Provide the (x, y) coordinate of the cell's center where the given text is located.  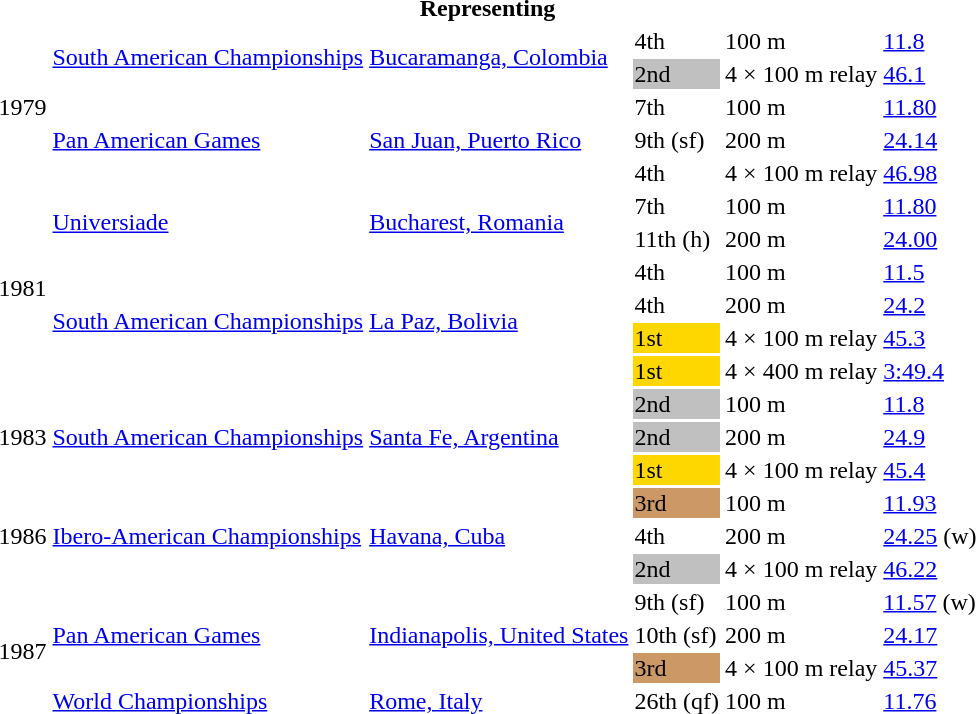
La Paz, Bolivia (499, 322)
San Juan, Puerto Rico (499, 140)
11th (h) (677, 239)
Bucharest, Romania (499, 222)
10th (sf) (677, 635)
4 × 400 m relay (802, 371)
Havana, Cuba (499, 536)
Bucaramanga, Colombia (499, 58)
Santa Fe, Argentina (499, 437)
Indianapolis, United States (499, 635)
Ibero-American Championships (208, 536)
Universiade (208, 222)
